Determine the [x, y] coordinate at the center of the cell enclosing the given text.  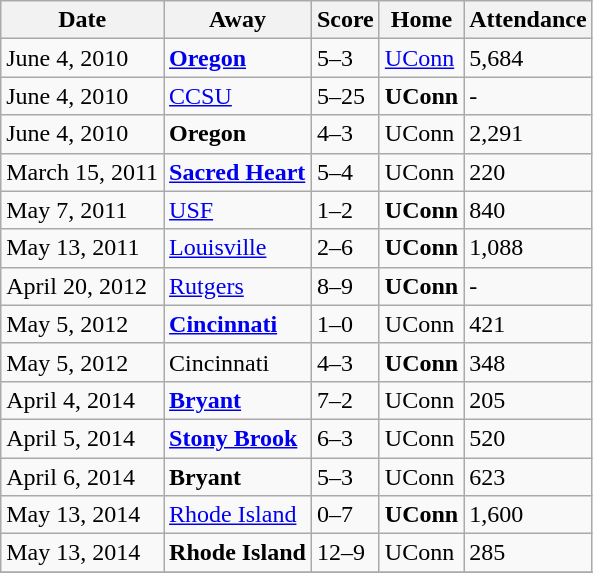
2,291 [528, 134]
USF [238, 210]
April 20, 2012 [82, 286]
Attendance [528, 20]
348 [528, 362]
Home [421, 20]
623 [528, 477]
Date [82, 20]
1,088 [528, 248]
8–9 [345, 286]
May 7, 2011 [82, 210]
April 4, 2014 [82, 400]
5–25 [345, 96]
12–9 [345, 553]
0–7 [345, 515]
285 [528, 553]
840 [528, 210]
Louisville [238, 248]
7–2 [345, 400]
520 [528, 438]
May 13, 2011 [82, 248]
1,600 [528, 515]
1–2 [345, 210]
5–4 [345, 172]
CCSU [238, 96]
2–6 [345, 248]
220 [528, 172]
1–0 [345, 324]
6–3 [345, 438]
Away [238, 20]
Score [345, 20]
Stony Brook [238, 438]
Rutgers [238, 286]
421 [528, 324]
April 5, 2014 [82, 438]
5,684 [528, 58]
205 [528, 400]
Sacred Heart [238, 172]
April 6, 2014 [82, 477]
March 15, 2011 [82, 172]
